Find where the given text appears and provide that cell's center as [x, y] coordinate. 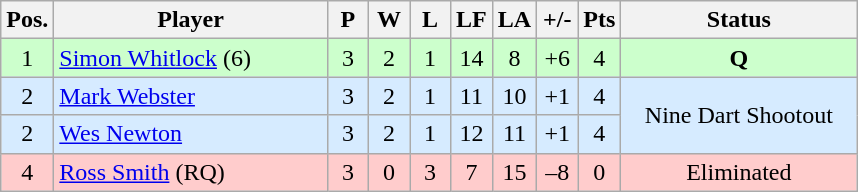
7 [472, 172]
Nine Dart Shootout [739, 115]
14 [472, 58]
LF [472, 20]
Simon Whitlock (6) [191, 58]
Ross Smith (RQ) [191, 172]
+6 [558, 58]
W [388, 20]
L [430, 20]
Status [739, 20]
Pts [600, 20]
–8 [558, 172]
12 [472, 134]
15 [514, 172]
Pos. [28, 20]
8 [514, 58]
LA [514, 20]
Eliminated [739, 172]
Player [191, 20]
Wes Newton [191, 134]
Q [739, 58]
10 [514, 96]
Mark Webster [191, 96]
P [348, 20]
+/- [558, 20]
